Extract the [X, Y] coordinate from the center of the cell holding the provided text.  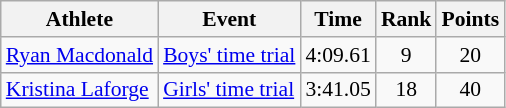
Event [229, 19]
Boys' time trial [229, 55]
Rank [406, 19]
3:41.05 [338, 90]
Time [338, 19]
Girls' time trial [229, 90]
40 [470, 90]
Ryan Macdonald [80, 55]
9 [406, 55]
Athlete [80, 19]
Points [470, 19]
4:09.61 [338, 55]
Kristina Laforge [80, 90]
20 [470, 55]
18 [406, 90]
